Find where the given text appears and provide that cell's center as (x, y) coordinate. 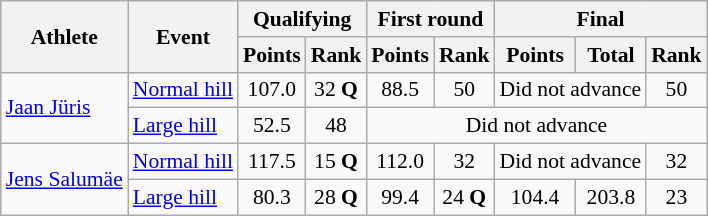
203.8 (611, 197)
32 Q (336, 90)
117.5 (272, 162)
104.4 (536, 197)
88.5 (400, 90)
23 (676, 197)
52.5 (272, 126)
48 (336, 126)
Jens Salumäe (64, 180)
Total (611, 55)
First round (430, 19)
Final (601, 19)
Qualifying (302, 19)
112.0 (400, 162)
15 Q (336, 162)
80.3 (272, 197)
Event (183, 36)
107.0 (272, 90)
28 Q (336, 197)
24 Q (464, 197)
Athlete (64, 36)
99.4 (400, 197)
Jaan Jüris (64, 108)
